Identify which cell holds the provided text, then report its (x, y) central coordinate. 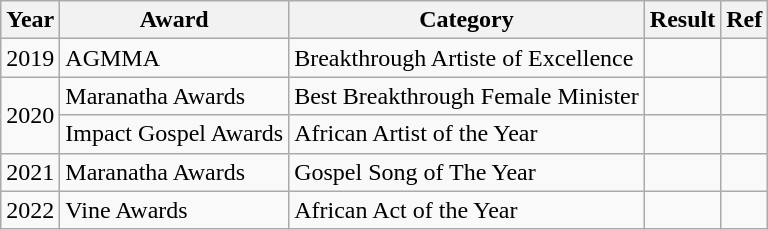
Year (30, 20)
Result (682, 20)
African Artist of the Year (467, 134)
2019 (30, 58)
Breakthrough Artiste of Excellence (467, 58)
Ref (744, 20)
Best Breakthrough Female Minister (467, 96)
Impact Gospel Awards (174, 134)
Gospel Song of The Year (467, 172)
2022 (30, 210)
2020 (30, 115)
2021 (30, 172)
AGMMA (174, 58)
Award (174, 20)
African Act of the Year (467, 210)
Vine Awards (174, 210)
Category (467, 20)
